Capture the cell that displays the provided text and extract its (X, Y) central coordinate. 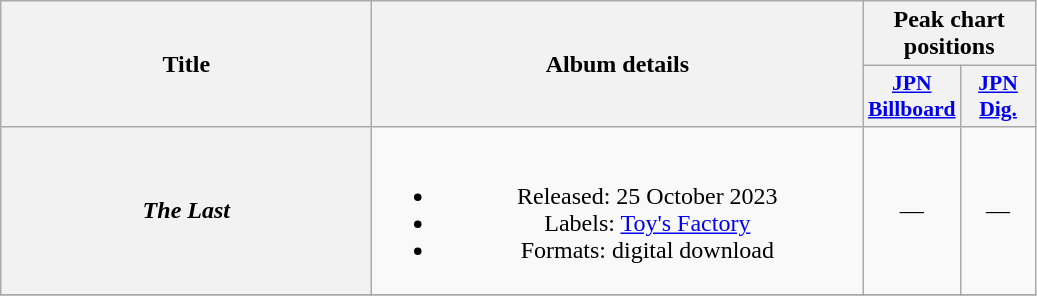
Peak chart positions (950, 34)
Album details (618, 64)
JPNBillboard (912, 96)
JPNDig. (998, 96)
Title (186, 64)
Released: 25 October 2023Labels: Toy's FactoryFormats: digital download (618, 210)
The Last (186, 210)
